For the text-containing cell, return its midpoint in [x, y] coordinate format. 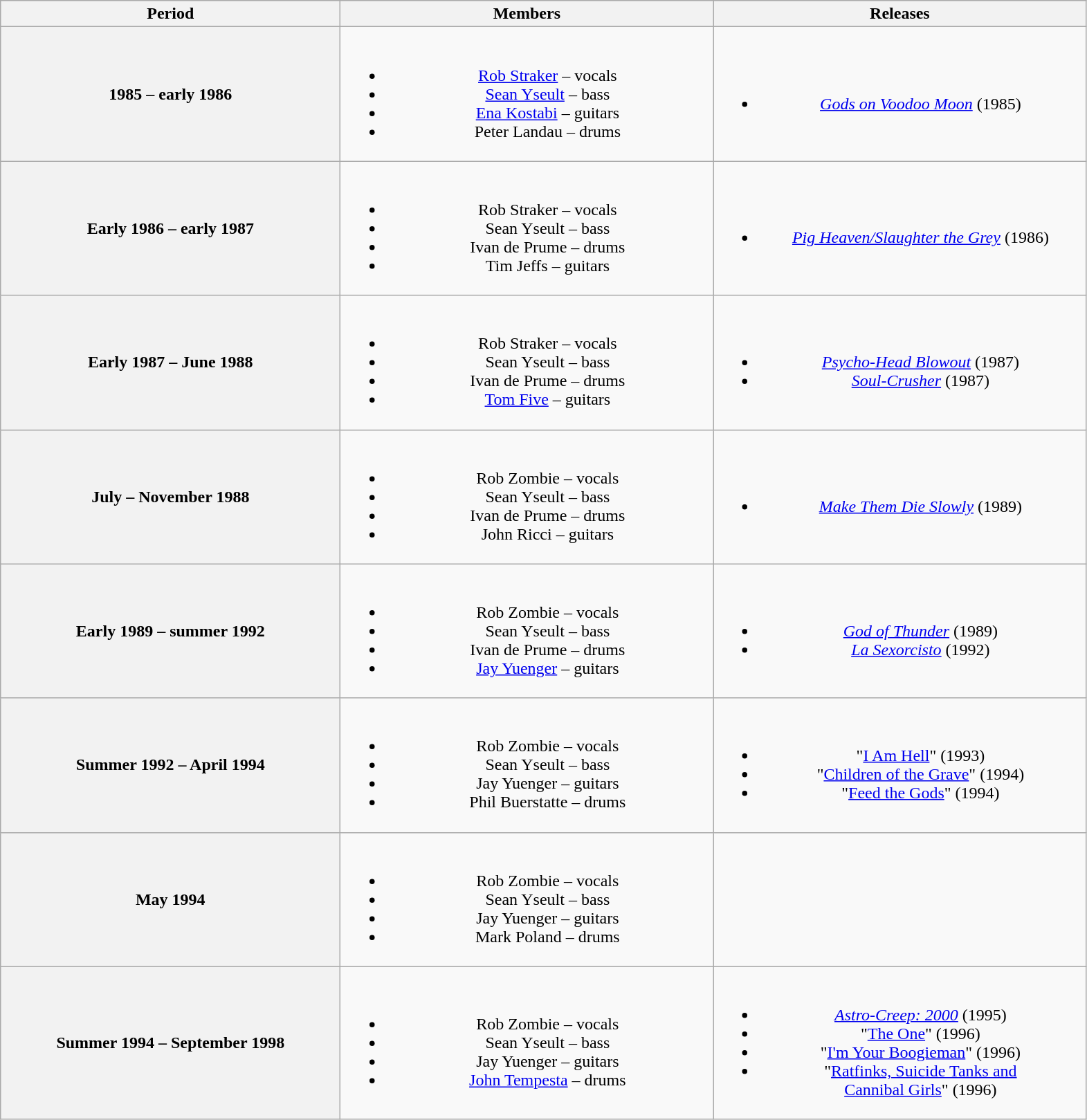
"I Am Hell" (1993)"Children of the Grave" (1994)"Feed the Gods" (1994) [899, 765]
Early 1989 – summer 1992 [170, 631]
Rob Zombie – vocalsSean Yseult – bassJay Yuenger – guitarsPhil Buerstatte – drums [527, 765]
God of Thunder (1989)La Sexorcisto (1992) [899, 631]
Rob Straker – vocalsSean Yseult – bassIvan de Prume – drumsTim Jeffs – guitars [527, 228]
Pig Heaven/Slaughter the Grey (1986) [899, 228]
Period [170, 14]
Releases [899, 14]
Rob Zombie – vocalsSean Yseult – bassJay Yuenger – guitarsJohn Tempesta – drums [527, 1043]
1985 – early 1986 [170, 94]
Members [527, 14]
Summer 1994 – September 1998 [170, 1043]
Astro-Creep: 2000 (1995)"The One" (1996)"I'm Your Boogieman" (1996)"Ratfinks, Suicide Tanks andCannibal Girls" (1996) [899, 1043]
Rob Zombie – vocalsSean Yseult – bassIvan de Prume – drumsJay Yuenger – guitars [527, 631]
July – November 1988 [170, 497]
Summer 1992 – April 1994 [170, 765]
Rob Straker – vocalsSean Yseult – bassEna Kostabi – guitarsPeter Landau – drums [527, 94]
May 1994 [170, 899]
Make Them Die Slowly (1989) [899, 497]
Early 1987 – June 1988 [170, 362]
Gods on Voodoo Moon (1985) [899, 94]
Rob Zombie – vocalsSean Yseult – bassIvan de Prume – drumsJohn Ricci – guitars [527, 497]
Rob Straker – vocalsSean Yseult – bassIvan de Prume – drumsTom Five – guitars [527, 362]
Early 1986 – early 1987 [170, 228]
Psycho-Head Blowout (1987)Soul-Crusher (1987) [899, 362]
Rob Zombie – vocalsSean Yseult – bassJay Yuenger – guitarsMark Poland – drums [527, 899]
